Capture the cell that displays the provided text and extract its (X, Y) central coordinate. 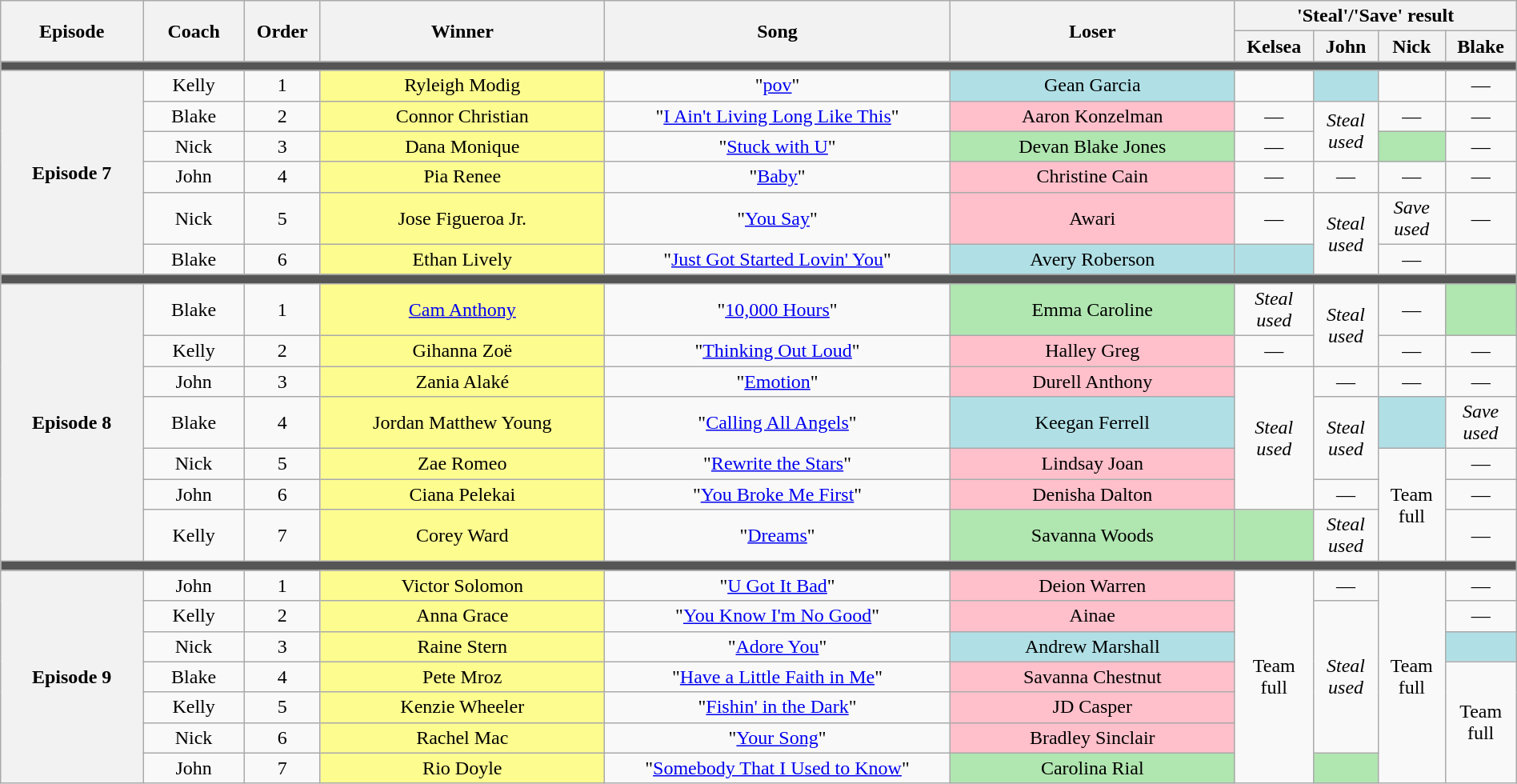
Winner (462, 31)
JD Casper (1092, 707)
Gean Garcia (1092, 86)
"You Know I'm No Good" (778, 616)
Durell Anthony (1092, 382)
"You Broke Me First" (778, 494)
"Somebody That I Used to Know" (778, 768)
Emma Caroline (1092, 309)
"U Got It Bad" (778, 586)
Corey Ward (462, 536)
Pia Renee (462, 177)
"Rewrite the Stars" (778, 464)
Ainae (1092, 616)
Halley Greg (1092, 350)
"Fishin' in the Dark" (778, 707)
"Thinking Out Loud" (778, 350)
Denisha Dalton (1092, 494)
"Have a Little Faith in Me" (778, 677)
Gihanna Zoë (462, 350)
Devan Blake Jones (1092, 146)
Loser (1092, 31)
Kelsea (1274, 46)
Episode 9 (72, 677)
"Your Song" (778, 738)
"Just Got Started Lovin' You" (778, 259)
Rachel Mac (462, 738)
Episode 7 (72, 173)
Savanna Chestnut (1092, 677)
"Calling All Angels" (778, 422)
"You Say" (778, 218)
Ryleigh Modig (462, 86)
Zania Alaké (462, 382)
Deion Warren (1092, 586)
Lindsay Joan (1092, 464)
Awari (1092, 218)
Episode (72, 31)
Raine Stern (462, 646)
"10,000 Hours" (778, 309)
Connor Christian (462, 116)
Zae Romeo (462, 464)
Aaron Konzelman (1092, 116)
Cam Anthony (462, 309)
'Steal'/'Save' result (1375, 16)
"Emotion" (778, 382)
Ethan Lively (462, 259)
Jose Figueroa Jr. (462, 218)
"Adore You" (778, 646)
"pov" (778, 86)
Anna Grace (462, 616)
Keegan Ferrell (1092, 422)
Kenzie Wheeler (462, 707)
Order (282, 31)
Carolina Rial (1092, 768)
Savanna Woods (1092, 536)
Jordan Matthew Young (462, 422)
Ciana Pelekai (462, 494)
Bradley Sinclair (1092, 738)
Avery Roberson (1092, 259)
Episode 8 (72, 422)
Song (778, 31)
Andrew Marshall (1092, 646)
Dana Monique (462, 146)
"Baby" (778, 177)
Rio Doyle (462, 768)
"I Ain't Living Long Like This" (778, 116)
Coach (194, 31)
Pete Mroz (462, 677)
"Stuck with U" (778, 146)
"Dreams" (778, 536)
Christine Cain (1092, 177)
Victor Solomon (462, 586)
